Scan for the cell matching the given text and deliver its (x, y) coordinate at center. 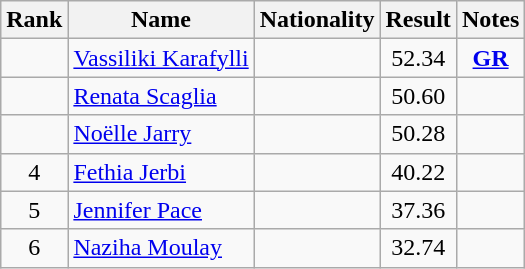
4 (34, 172)
50.60 (418, 96)
Result (418, 20)
32.74 (418, 248)
Naziha Moulay (161, 248)
52.34 (418, 58)
GR (490, 58)
40.22 (418, 172)
Notes (490, 20)
5 (34, 210)
Fethia Jerbi (161, 172)
50.28 (418, 134)
Nationality (317, 20)
Noëlle Jarry (161, 134)
Renata Scaglia (161, 96)
37.36 (418, 210)
Jennifer Pace (161, 210)
6 (34, 248)
Name (161, 20)
Vassiliki Karafylli (161, 58)
Rank (34, 20)
